For the text-containing cell, return its midpoint in (x, y) coordinate format. 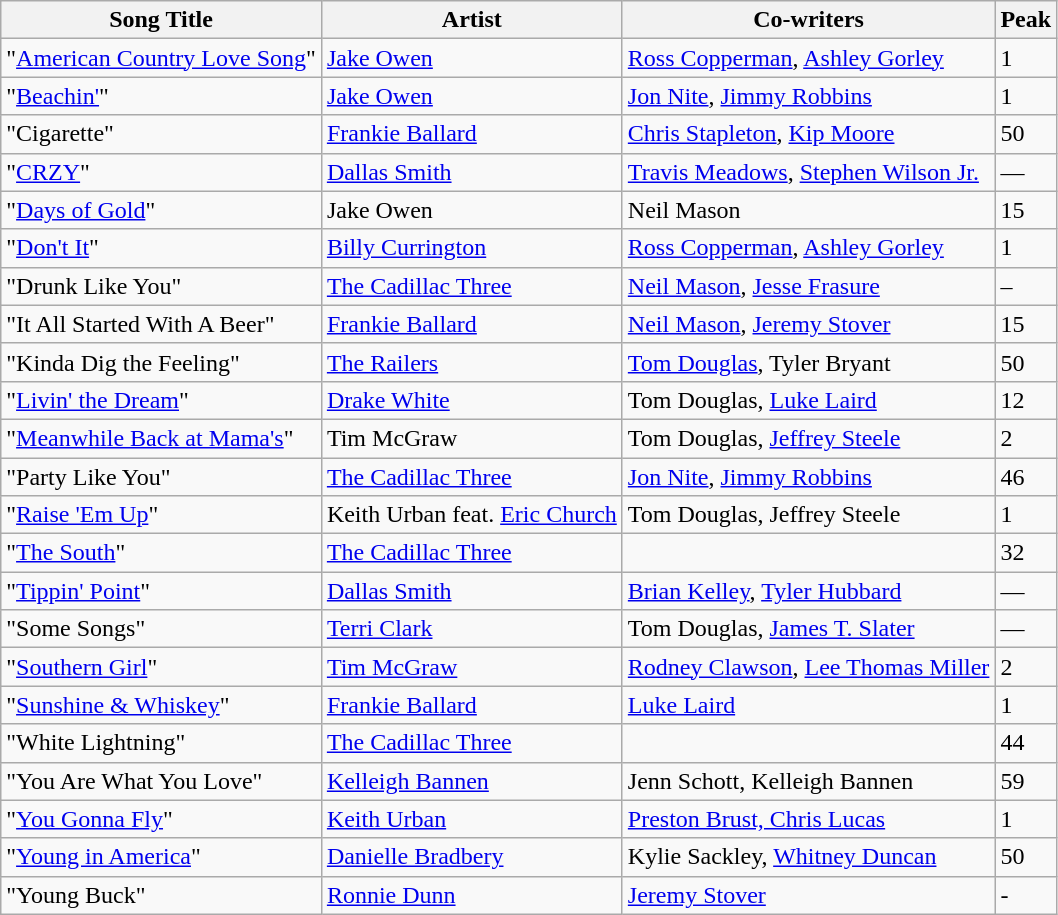
Neil Mason, Jeremy Stover (808, 324)
Ronnie Dunn (472, 895)
Tom Douglas, James T. Slater (808, 629)
"It All Started With A Beer" (162, 324)
"Young Buck" (162, 895)
Tom Douglas, Tyler Bryant (808, 362)
Kylie Sackley, Whitney Duncan (808, 857)
"Southern Girl" (162, 667)
Neil Mason, Jesse Frasure (808, 286)
Kelleigh Bannen (472, 781)
Peak (1026, 20)
"Don't It" (162, 248)
Drake White (472, 400)
Billy Currington (472, 248)
"You Gonna Fly" (162, 819)
"Cigarette" (162, 134)
"CRZY" (162, 172)
Keith Urban feat. Eric Church (472, 515)
"American Country Love Song" (162, 58)
"The South" (162, 553)
Travis Meadows, Stephen Wilson Jr. (808, 172)
"Days of Gold" (162, 210)
Jeremy Stover (808, 895)
"Party Like You" (162, 477)
"Beachin'" (162, 96)
"Some Songs" (162, 629)
Song Title (162, 20)
Artist (472, 20)
"You Are What You Love" (162, 781)
Luke Laird (808, 705)
– (1026, 286)
Keith Urban (472, 819)
59 (1026, 781)
Tom Douglas, Luke Laird (808, 400)
"Kinda Dig the Feeling" (162, 362)
- (1026, 895)
Rodney Clawson, Lee Thomas Miller (808, 667)
Neil Mason (808, 210)
Jenn Schott, Kelleigh Bannen (808, 781)
46 (1026, 477)
"Drunk Like You" (162, 286)
"Young in America" (162, 857)
Brian Kelley, Tyler Hubbard (808, 591)
"Sunshine & Whiskey" (162, 705)
Danielle Bradbery (472, 857)
"White Lightning" (162, 743)
"Raise 'Em Up" (162, 515)
"Tippin' Point" (162, 591)
44 (1026, 743)
The Railers (472, 362)
Chris Stapleton, Kip Moore (808, 134)
Terri Clark (472, 629)
Co-writers (808, 20)
Preston Brust, Chris Lucas (808, 819)
12 (1026, 400)
"Livin' the Dream" (162, 400)
32 (1026, 553)
"Meanwhile Back at Mama's" (162, 438)
